Locate the cell with the specified text and output its (X, Y) center coordinate. 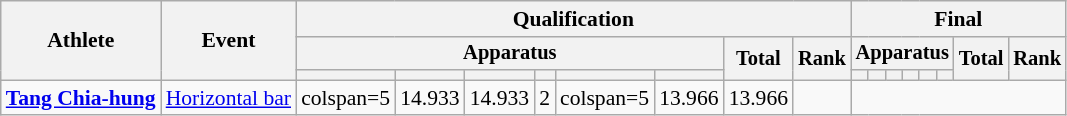
Athlete (81, 40)
2 (544, 98)
Tang Chia-hung (81, 98)
Final (958, 19)
Event (228, 40)
Horizontal bar (228, 98)
Qualification (574, 19)
